Return (x, y) of the center of cell containing provided text 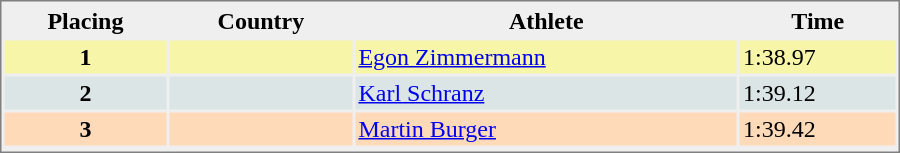
2 (85, 92)
Martin Burger (546, 128)
Country (260, 20)
1 (85, 56)
Karl Schranz (546, 92)
Athlete (546, 20)
1:39.12 (818, 92)
3 (85, 128)
1:39.42 (818, 128)
Egon Zimmermann (546, 56)
1:38.97 (818, 56)
Placing (85, 20)
Time (818, 20)
